Output the (x, y) coordinate of the center of the cell containing the given text.  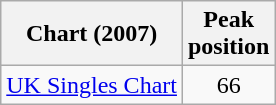
66 (228, 85)
Chart (2007) (92, 34)
UK Singles Chart (92, 85)
Peakposition (228, 34)
